Output the (x, y) coordinate of the center of the cell containing the given text.  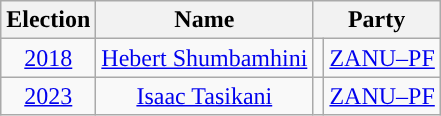
2018 (48, 58)
Isaac Tasikani (204, 96)
Hebert Shumbamhini (204, 58)
Election (48, 20)
2023 (48, 96)
Name (204, 20)
Party (376, 20)
